Locate the cell with the specified text and output its (X, Y) center coordinate. 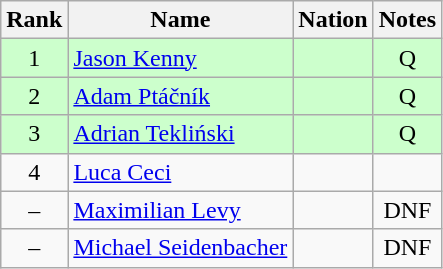
Name (180, 20)
3 (34, 134)
Adam Ptáčník (180, 96)
Luca Ceci (180, 172)
Jason Kenny (180, 58)
Rank (34, 20)
Notes (407, 20)
1 (34, 58)
4 (34, 172)
2 (34, 96)
Adrian Tekliński (180, 134)
Maximilian Levy (180, 210)
Nation (333, 20)
Michael Seidenbacher (180, 248)
